Search for the cell housing the specified text and yield its (x, y) center coordinate. 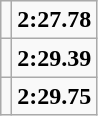
2:29.75 (54, 96)
2:27.78 (54, 20)
2:29.39 (54, 58)
